Return (x, y) of the center of cell containing provided text 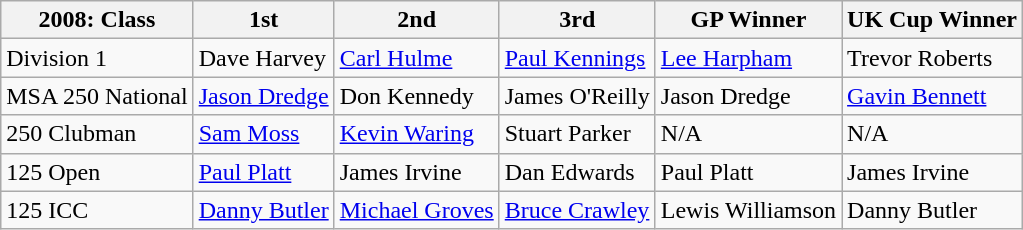
UK Cup Winner (932, 20)
2008: Class (97, 20)
Gavin Bennett (932, 96)
Trevor Roberts (932, 58)
James O'Reilly (577, 96)
125 ICC (97, 210)
GP Winner (748, 20)
Division 1 (97, 58)
Michael Groves (416, 210)
Paul Kennings (577, 58)
Carl Hulme (416, 58)
Bruce Crawley (577, 210)
2nd (416, 20)
Lewis Williamson (748, 210)
125 Open (97, 172)
250 Clubman (97, 134)
Stuart Parker (577, 134)
3rd (577, 20)
Don Kennedy (416, 96)
Sam Moss (264, 134)
Kevin Waring (416, 134)
Dan Edwards (577, 172)
Lee Harpham (748, 58)
MSA 250 National (97, 96)
Dave Harvey (264, 58)
1st (264, 20)
